From the cell containing the given text, extract its center point as [X, Y] coordinate. 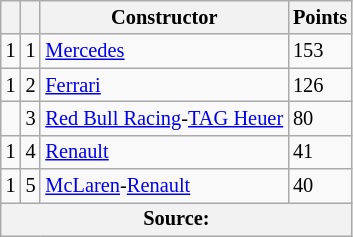
Red Bull Racing-TAG Heuer [164, 118]
2 [31, 85]
4 [31, 152]
Renault [164, 152]
41 [320, 152]
126 [320, 85]
Constructor [164, 17]
Points [320, 17]
McLaren-Renault [164, 186]
3 [31, 118]
Mercedes [164, 51]
80 [320, 118]
153 [320, 51]
Ferrari [164, 85]
Source: [176, 219]
5 [31, 186]
40 [320, 186]
